Search for the cell housing the specified text and yield its (x, y) center coordinate. 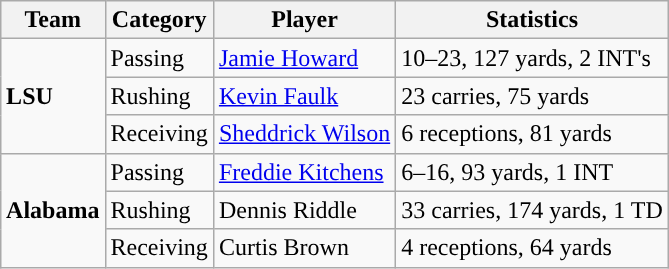
Player (304, 20)
33 carries, 174 yards, 1 TD (532, 210)
Curtis Brown (304, 248)
6 receptions, 81 yards (532, 134)
Team (53, 20)
Freddie Kitchens (304, 172)
Jamie Howard (304, 58)
Kevin Faulk (304, 96)
Category (159, 20)
Statistics (532, 20)
Sheddrick Wilson (304, 134)
6–16, 93 yards, 1 INT (532, 172)
4 receptions, 64 yards (532, 248)
Alabama (53, 210)
LSU (53, 96)
23 carries, 75 yards (532, 96)
10–23, 127 yards, 2 INT's (532, 58)
Dennis Riddle (304, 210)
